Return the [x, y] coordinate for the center point of the cell that contains the specified text.  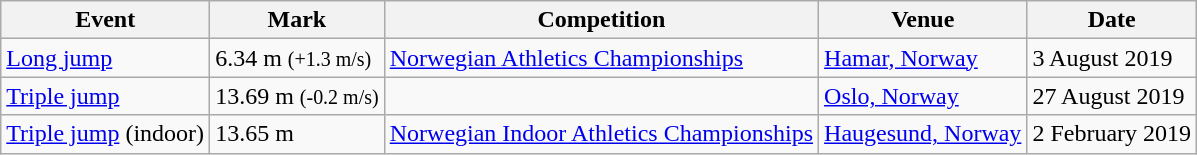
Hamar, Norway [923, 58]
Triple jump (indoor) [106, 134]
Long jump [106, 58]
Haugesund, Norway [923, 134]
Venue [923, 20]
Oslo, Norway [923, 96]
Event [106, 20]
Competition [601, 20]
2 February 2019 [1112, 134]
13.69 m (-0.2 m/s) [298, 96]
27 August 2019 [1112, 96]
Norwegian Indoor Athletics Championships [601, 134]
13.65 m [298, 134]
3 August 2019 [1112, 58]
Mark [298, 20]
Triple jump [106, 96]
Date [1112, 20]
6.34 m (+1.3 m/s) [298, 58]
Norwegian Athletics Championships [601, 58]
